Return the [x, y] coordinate for the center point of the cell that contains the specified text.  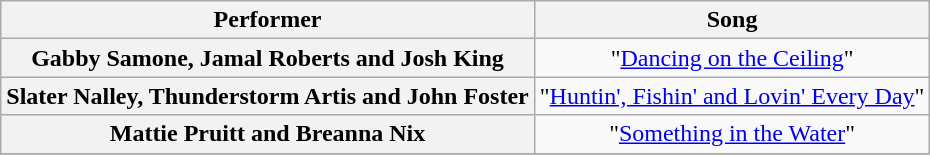
Slater Nalley, Thunderstorm Artis and John Foster [268, 96]
Gabby Samone, Jamal Roberts and Josh King [268, 58]
Mattie Pruitt and Breanna Nix [268, 134]
"Something in the Water" [732, 134]
Performer [268, 20]
Song [732, 20]
"Huntin', Fishin' and Lovin' Every Day" [732, 96]
"Dancing on the Ceiling" [732, 58]
